Detect which cell encompasses the target text, then output its (X, Y) center coordinate. 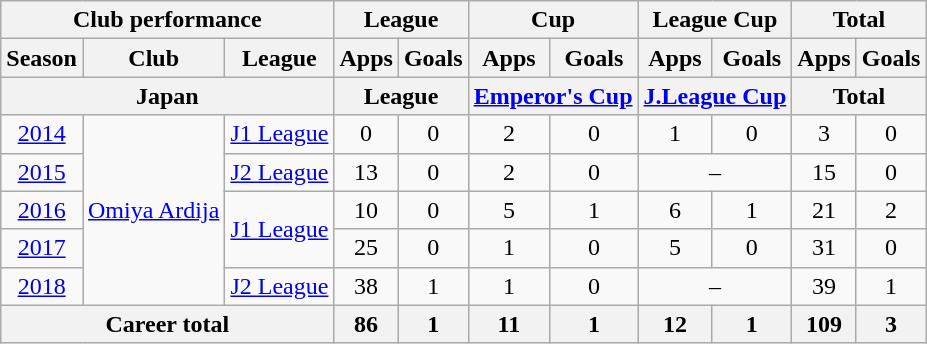
11 (509, 324)
38 (366, 286)
109 (824, 324)
Cup (553, 20)
Season (42, 58)
League Cup (715, 20)
10 (366, 210)
2014 (42, 134)
6 (675, 210)
39 (824, 286)
Japan (168, 96)
2016 (42, 210)
Career total (168, 324)
2015 (42, 172)
J.League Cup (715, 96)
13 (366, 172)
Club (153, 58)
15 (824, 172)
Club performance (168, 20)
25 (366, 248)
Emperor's Cup (553, 96)
2018 (42, 286)
31 (824, 248)
2017 (42, 248)
Omiya Ardija (153, 210)
12 (675, 324)
86 (366, 324)
21 (824, 210)
